Search for the cell housing the specified text and yield its [X, Y] center coordinate. 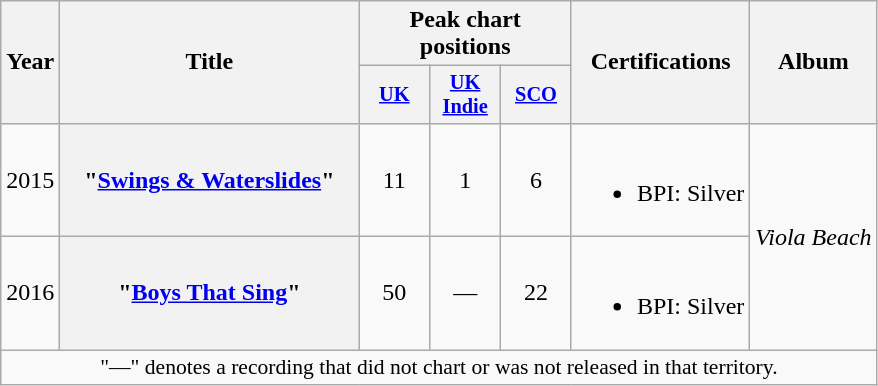
2016 [30, 294]
Viola Beach [814, 236]
Album [814, 62]
"Boys That Sing" [210, 294]
Title [210, 62]
"Swings & Waterslides" [210, 180]
6 [536, 180]
Peak chart positions [466, 34]
"—" denotes a recording that did not chart or was not released in that territory. [439, 368]
22 [536, 294]
— [466, 294]
Year [30, 62]
UK [394, 95]
UKIndie [466, 95]
Certifications [660, 62]
1 [466, 180]
50 [394, 294]
2015 [30, 180]
SCO [536, 95]
11 [394, 180]
